Search for the cell housing the specified text and yield its (X, Y) center coordinate. 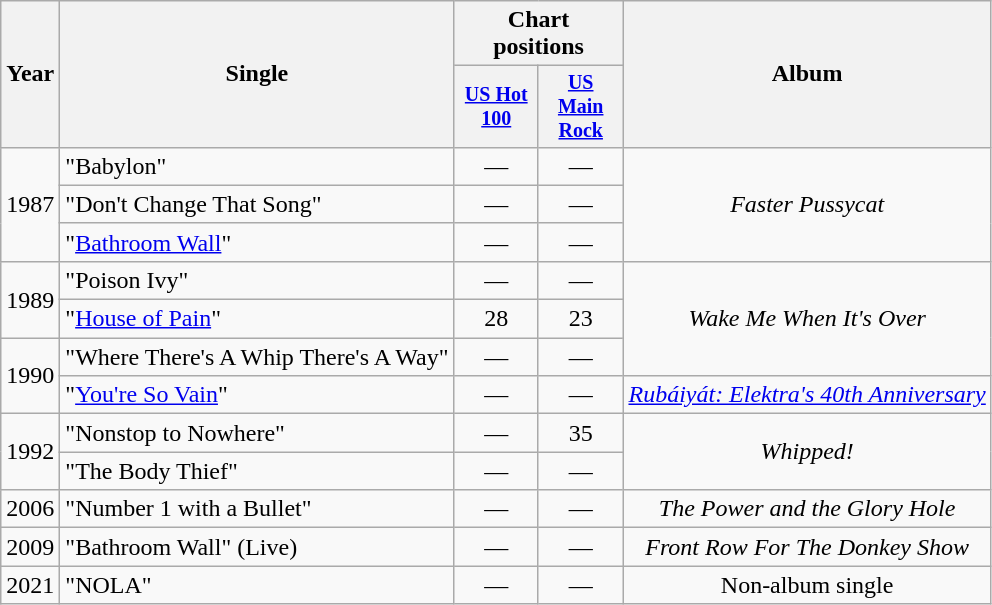
Front Row For The Donkey Show (807, 547)
Chart positions (538, 34)
2009 (30, 547)
Single (257, 74)
Rubáiyát: Elektra's 40th Anniversary (807, 395)
"Bathroom Wall" (Live) (257, 547)
Year (30, 74)
"Number 1 with a Bullet" (257, 509)
1987 (30, 204)
35 (580, 433)
"Bathroom Wall" (257, 242)
"You're So Vain" (257, 395)
"The Body Thief" (257, 471)
Album (807, 74)
2021 (30, 585)
23 (580, 319)
Whipped! (807, 452)
"Nonstop to Nowhere" (257, 433)
28 (496, 319)
2006 (30, 509)
"Where There's A Whip There's A Way" (257, 357)
US Main Rock (580, 106)
The Power and the Glory Hole (807, 509)
"House of Pain" (257, 319)
Faster Pussycat (807, 204)
Wake Me When It's Over (807, 318)
"Poison Ivy" (257, 280)
"Babylon" (257, 166)
1992 (30, 452)
1990 (30, 376)
"Don't Change That Song" (257, 204)
Non-album single (807, 585)
US Hot 100 (496, 106)
"NOLA" (257, 585)
1989 (30, 299)
